Capture the cell that displays the provided text and extract its (X, Y) central coordinate. 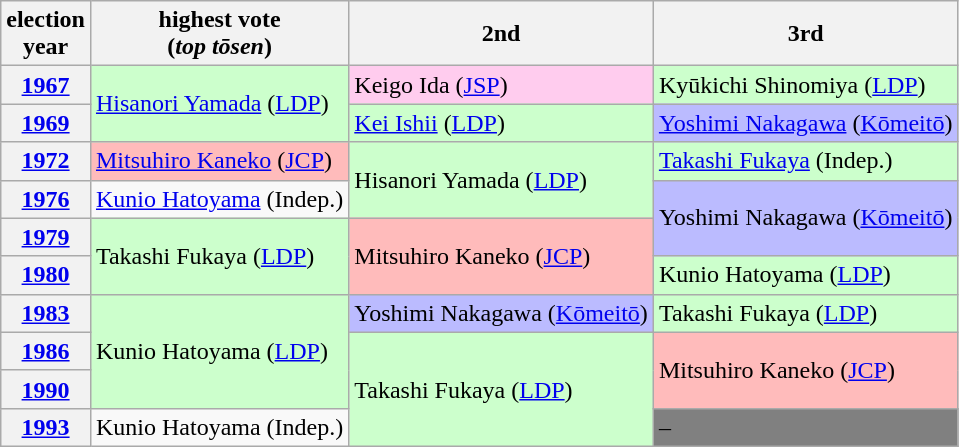
highest vote(top tōsen) (219, 34)
1993 (46, 427)
1990 (46, 389)
1979 (46, 237)
1972 (46, 161)
1976 (46, 199)
1983 (46, 313)
1980 (46, 275)
Kyūkichi Shinomiya (LDP) (806, 85)
Takashi Fukaya (Indep.) (806, 161)
Kei Ishii (LDP) (502, 123)
– (806, 427)
1986 (46, 351)
1969 (46, 123)
Keigo Ida (JSP) (502, 85)
3rd (806, 34)
2nd (502, 34)
electionyear (46, 34)
1967 (46, 85)
